Output the (X, Y) coordinate of the center of the cell containing the given text.  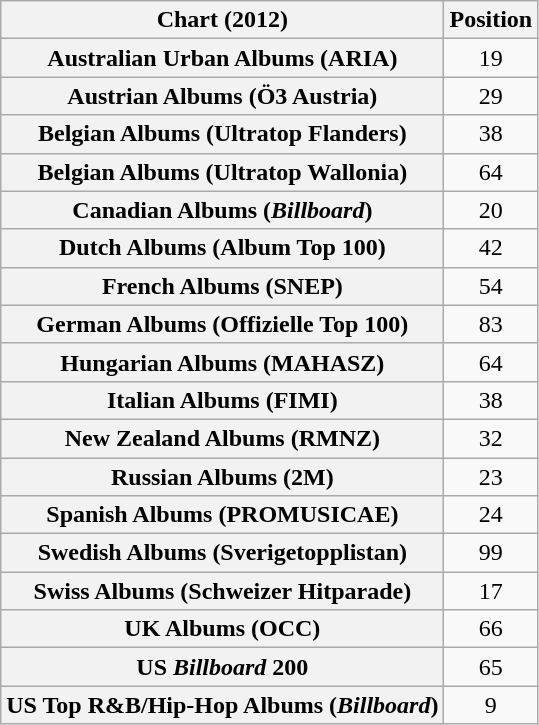
New Zealand Albums (RMNZ) (222, 438)
32 (491, 438)
German Albums (Offizielle Top 100) (222, 324)
Hungarian Albums (MAHASZ) (222, 362)
Canadian Albums (Billboard) (222, 210)
Spanish Albums (PROMUSICAE) (222, 515)
Australian Urban Albums (ARIA) (222, 58)
17 (491, 591)
US Billboard 200 (222, 667)
Austrian Albums (Ö3 Austria) (222, 96)
Swiss Albums (Schweizer Hitparade) (222, 591)
Belgian Albums (Ultratop Wallonia) (222, 172)
54 (491, 286)
Dutch Albums (Album Top 100) (222, 248)
99 (491, 553)
83 (491, 324)
23 (491, 477)
US Top R&B/Hip-Hop Albums (Billboard) (222, 705)
Chart (2012) (222, 20)
65 (491, 667)
19 (491, 58)
29 (491, 96)
Swedish Albums (Sverigetopplistan) (222, 553)
42 (491, 248)
French Albums (SNEP) (222, 286)
20 (491, 210)
Italian Albums (FIMI) (222, 400)
Position (491, 20)
66 (491, 629)
24 (491, 515)
Russian Albums (2M) (222, 477)
9 (491, 705)
UK Albums (OCC) (222, 629)
Belgian Albums (Ultratop Flanders) (222, 134)
